Detect which cell encompasses the target text, then output its [x, y] center coordinate. 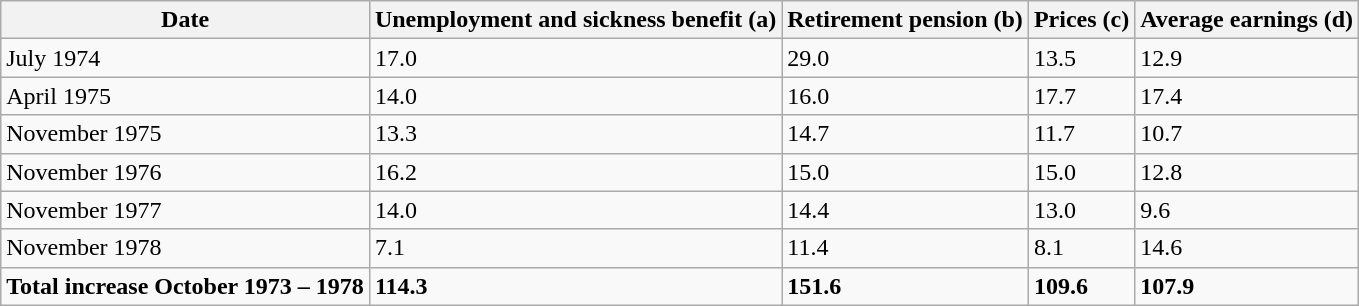
Unemployment and sickness benefit (a) [575, 20]
7.1 [575, 248]
November 1978 [186, 248]
14.7 [906, 134]
9.6 [1247, 210]
November 1976 [186, 172]
Retirement pension (b) [906, 20]
11.7 [1081, 134]
13.5 [1081, 58]
114.3 [575, 286]
17.7 [1081, 96]
8.1 [1081, 248]
14.6 [1247, 248]
July 1974 [186, 58]
10.7 [1247, 134]
29.0 [906, 58]
107.9 [1247, 286]
November 1977 [186, 210]
November 1975 [186, 134]
17.0 [575, 58]
Prices (c) [1081, 20]
11.4 [906, 248]
12.9 [1247, 58]
151.6 [906, 286]
13.0 [1081, 210]
April 1975 [186, 96]
Total increase October 1973 – 1978 [186, 286]
14.4 [906, 210]
16.2 [575, 172]
Date [186, 20]
17.4 [1247, 96]
13.3 [575, 134]
16.0 [906, 96]
12.8 [1247, 172]
Average earnings (d) [1247, 20]
109.6 [1081, 286]
